Determine the (X, Y) coordinate at the center of the cell enclosing the given text.  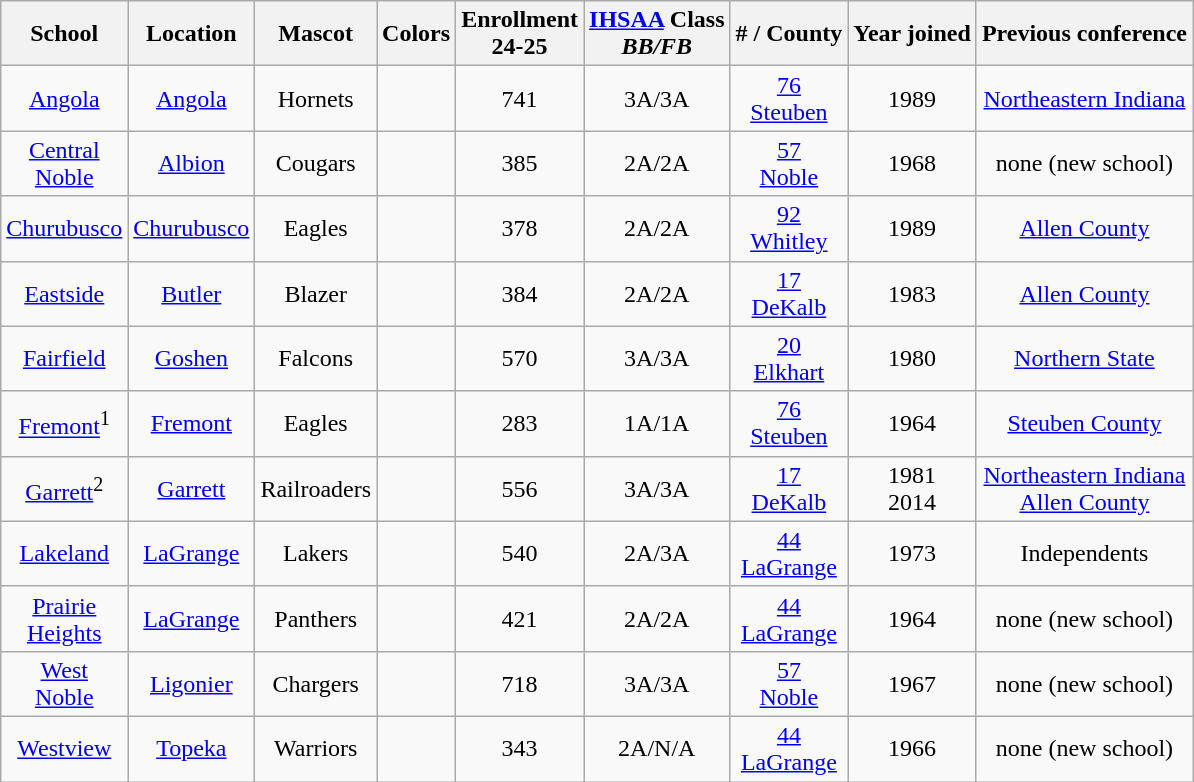
1967 (912, 684)
Cougars (316, 164)
Butler (192, 294)
Central Noble (64, 164)
Westview (64, 748)
20 Elkhart (789, 358)
1968 (912, 164)
Previous conference (1084, 34)
West Noble (64, 684)
Fremont1 (64, 424)
# / County (789, 34)
Topeka (192, 748)
2A/3A (657, 554)
421 (520, 618)
Goshen (192, 358)
Northern State (1084, 358)
283 (520, 424)
19812014 (912, 488)
570 (520, 358)
718 (520, 684)
Albion (192, 164)
Falcons (316, 358)
Ligonier (192, 684)
Warriors (316, 748)
Railroaders (316, 488)
Hornets (316, 98)
Eastside (64, 294)
1983 (912, 294)
IHSAA ClassBB/FB (657, 34)
Blazer (316, 294)
Fremont (192, 424)
1A/1A (657, 424)
School (64, 34)
Lakers (316, 554)
540 (520, 554)
92 Whitley (789, 228)
2A/N/A (657, 748)
Chargers (316, 684)
Enrollment 24-25 (520, 34)
Fairfield (64, 358)
Location (192, 34)
Lakeland (64, 554)
385 (520, 164)
Garrett2 (64, 488)
1973 (912, 554)
Independents (1084, 554)
741 (520, 98)
384 (520, 294)
343 (520, 748)
378 (520, 228)
1980 (912, 358)
Mascot (316, 34)
Year joined (912, 34)
Colors (416, 34)
Garrett (192, 488)
Northeastern IndianaAllen County (1084, 488)
Panthers (316, 618)
Prairie Heights (64, 618)
1966 (912, 748)
556 (520, 488)
Northeastern Indiana (1084, 98)
Steuben County (1084, 424)
